Determine the [X, Y] coordinate at the center of the cell enclosing the given text.  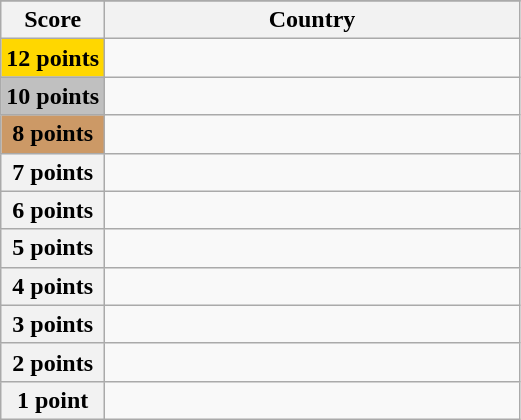
5 points [53, 248]
10 points [53, 96]
4 points [53, 286]
1 point [53, 400]
6 points [53, 210]
Country [312, 20]
7 points [53, 172]
2 points [53, 362]
8 points [53, 134]
Score [53, 20]
3 points [53, 324]
12 points [53, 58]
